From the cell containing the given text, extract its center point as [x, y] coordinate. 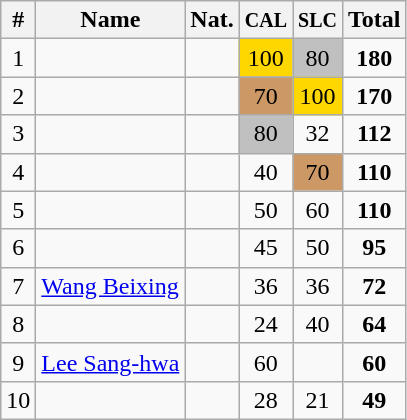
21 [317, 400]
CAL [266, 20]
Wang Beixing [110, 286]
10 [18, 400]
28 [266, 400]
2 [18, 96]
4 [18, 172]
7 [18, 286]
Nat. [212, 20]
112 [374, 134]
180 [374, 58]
6 [18, 248]
# [18, 20]
49 [374, 400]
64 [374, 324]
170 [374, 96]
5 [18, 210]
95 [374, 248]
8 [18, 324]
45 [266, 248]
SLC [317, 20]
Lee Sang-hwa [110, 362]
1 [18, 58]
9 [18, 362]
24 [266, 324]
3 [18, 134]
Total [374, 20]
72 [374, 286]
32 [317, 134]
Name [110, 20]
